Extract the [x, y] coordinate from the center of the cell holding the provided text.  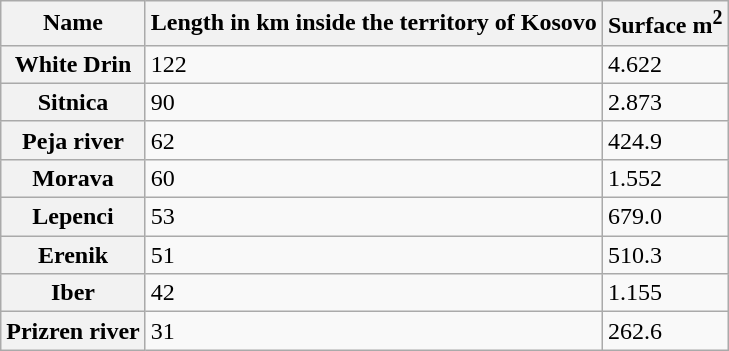
2.873 [665, 102]
Erenik [74, 255]
White Drin [74, 64]
31 [374, 331]
90 [374, 102]
424.9 [665, 140]
Prizren river [74, 331]
62 [374, 140]
Iber [74, 293]
Peja river [74, 140]
Surface m2 [665, 24]
510.3 [665, 255]
122 [374, 64]
53 [374, 217]
262.6 [665, 331]
Sitnica [74, 102]
51 [374, 255]
Length in km inside the territory of Kosovo [374, 24]
Morava [74, 178]
1.552 [665, 178]
42 [374, 293]
679.0 [665, 217]
Name [74, 24]
60 [374, 178]
Lepenci [74, 217]
4.622 [665, 64]
1.155 [665, 293]
